Detect which cell encompasses the target text, then output its (X, Y) center coordinate. 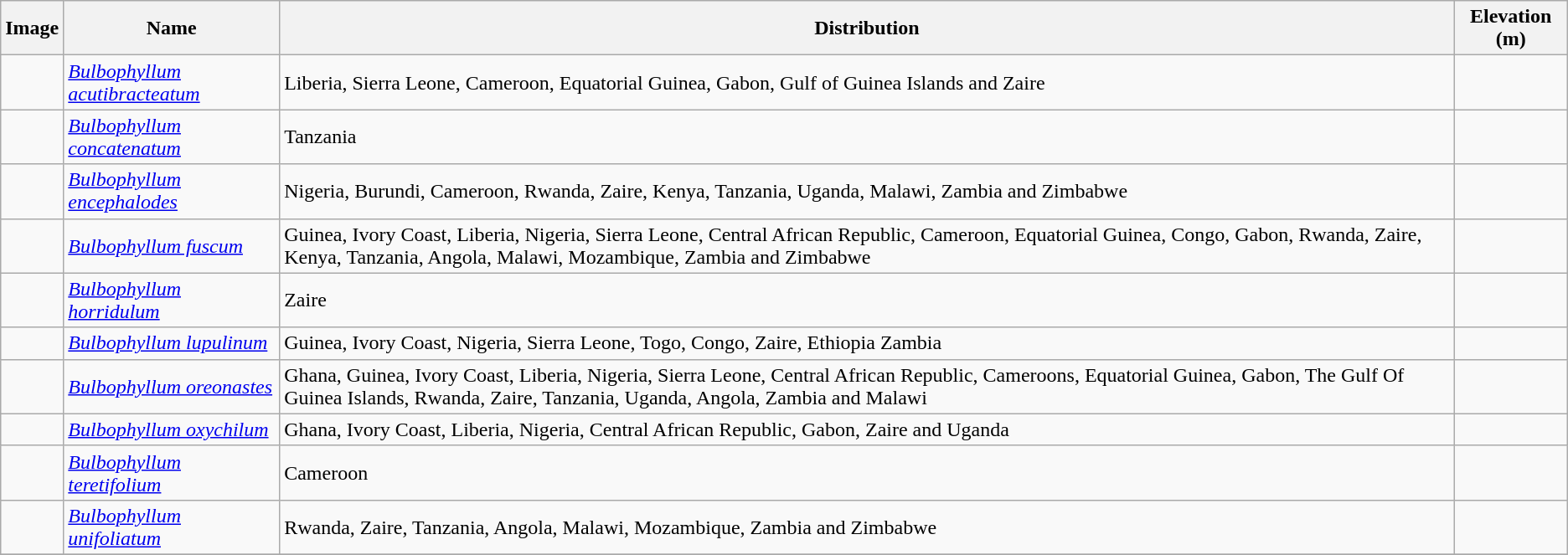
Cameroon (867, 472)
Tanzania (867, 137)
Nigeria, Burundi, Cameroon, Rwanda, Zaire, Kenya, Tanzania, Uganda, Malawi, Zambia and Zimbabwe (867, 191)
Guinea, Ivory Coast, Nigeria, Sierra Leone, Togo, Congo, Zaire, Ethiopia Zambia (867, 343)
Distribution (867, 28)
Image (32, 28)
Bulbophyllum fuscum (172, 246)
Ghana, Ivory Coast, Liberia, Nigeria, Central African Republic, Gabon, Zaire and Uganda (867, 429)
Bulbophyllum acutibracteatum (172, 82)
Bulbophyllum horridulum (172, 300)
Liberia, Sierra Leone, Cameroon, Equatorial Guinea, Gabon, Gulf of Guinea Islands and Zaire (867, 82)
Name (172, 28)
Bulbophyllum concatenatum (172, 137)
Bulbophyllum teretifolium (172, 472)
Bulbophyllum unifoliatum (172, 527)
Bulbophyllum lupulinum (172, 343)
Elevation (m) (1511, 28)
Bulbophyllum oreonastes (172, 387)
Bulbophyllum oxychilum (172, 429)
Zaire (867, 300)
Bulbophyllum encephalodes (172, 191)
Rwanda, Zaire, Tanzania, Angola, Malawi, Mozambique, Zambia and Zimbabwe (867, 527)
